For the text-containing cell, return its midpoint in [x, y] coordinate format. 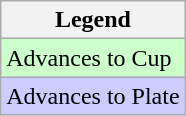
Advances to Cup [93, 58]
Legend [93, 20]
Advances to Plate [93, 96]
